Return the [X, Y] coordinate for the center point of the cell that contains the specified text.  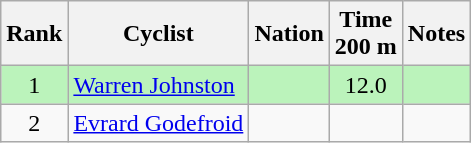
Nation [289, 34]
Rank [34, 34]
1 [34, 85]
Cyclist [158, 34]
Notes [436, 34]
2 [34, 123]
12.0 [366, 85]
Evrard Godefroid [158, 123]
Time200 m [366, 34]
Warren Johnston [158, 85]
